Search for the cell housing the specified text and yield its (x, y) center coordinate. 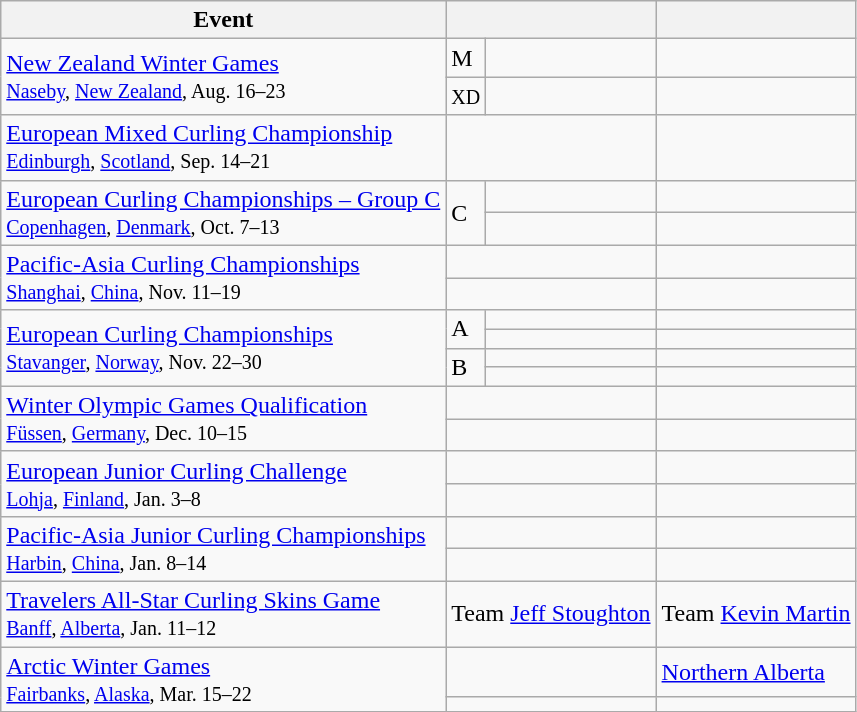
European Curling Championships – Group C Copenhagen, Denmark, Oct. 7–13 (224, 212)
Team Jeff Stoughton (551, 614)
B (466, 367)
Northern Alberta (756, 671)
Arctic Winter Games Fairbanks, Alaska, Mar. 15–22 (224, 678)
C (466, 212)
M (466, 58)
A (466, 329)
Team Kevin Martin (756, 614)
XD (466, 96)
European Curling Championships Stavanger, Norway, Nov. 22–30 (224, 348)
Pacific-Asia Curling Championships Shanghai, China, Nov. 11–19 (224, 278)
European Junior Curling Challenge Lohja, Finland, Jan. 3–8 (224, 484)
Event (224, 20)
New Zealand Winter Games Naseby, New Zealand, Aug. 16–23 (224, 77)
European Mixed Curling Championship Edinburgh, Scotland, Sep. 14–21 (224, 148)
Winter Olympic Games Qualification Füssen, Germany, Dec. 10–15 (224, 418)
Pacific-Asia Junior Curling Championships Harbin, China, Jan. 8–14 (224, 548)
Travelers All-Star Curling Skins Game Banff, Alberta, Jan. 11–12 (224, 614)
